Return the (X, Y) coordinate for the center point of the cell that contains the specified text.  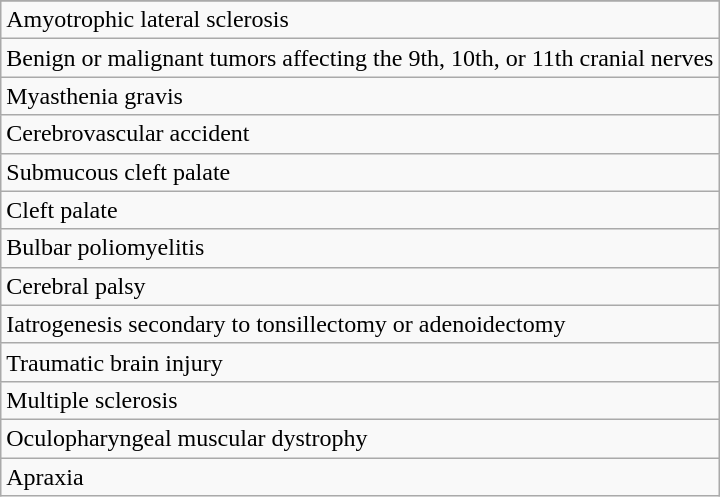
Oculopharyngeal muscular dystrophy (360, 438)
Iatrogenesis secondary to tonsillectomy or adenoidectomy (360, 324)
Multiple sclerosis (360, 400)
Cerebral palsy (360, 286)
Cleft palate (360, 210)
Traumatic brain injury (360, 362)
Benign or malignant tumors affecting the 9th, 10th, or 11th cranial nerves (360, 58)
Myasthenia gravis (360, 96)
Cerebrovascular accident (360, 134)
Apraxia (360, 477)
Amyotrophic lateral sclerosis (360, 20)
Submucous cleft palate (360, 172)
Bulbar poliomyelitis (360, 248)
